Output the (x, y) coordinate of the center of the cell containing the given text.  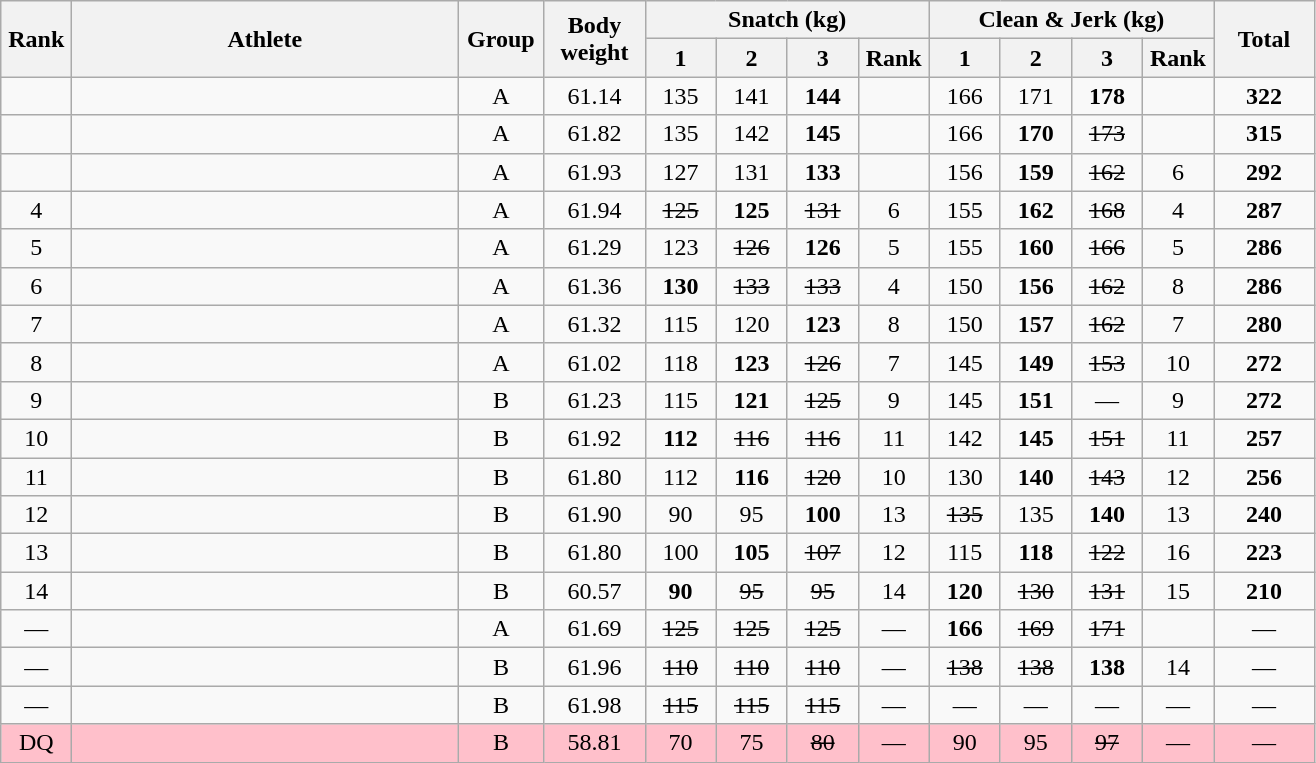
75 (752, 743)
61.90 (594, 515)
141 (752, 96)
170 (1036, 134)
160 (1036, 248)
105 (752, 553)
70 (680, 743)
322 (1264, 96)
127 (680, 172)
168 (1106, 210)
223 (1264, 553)
58.81 (594, 743)
60.57 (594, 591)
61.96 (594, 667)
15 (1178, 591)
61.02 (594, 362)
DQ (36, 743)
143 (1106, 477)
121 (752, 400)
61.92 (594, 438)
257 (1264, 438)
16 (1178, 553)
178 (1106, 96)
Total (1264, 39)
61.14 (594, 96)
61.98 (594, 705)
107 (822, 553)
80 (822, 743)
Athlete (265, 39)
153 (1106, 362)
173 (1106, 134)
240 (1264, 515)
61.23 (594, 400)
Group (501, 39)
Body weight (594, 39)
210 (1264, 591)
287 (1264, 210)
61.93 (594, 172)
256 (1264, 477)
61.29 (594, 248)
149 (1036, 362)
169 (1036, 629)
122 (1106, 553)
61.69 (594, 629)
280 (1264, 324)
292 (1264, 172)
61.82 (594, 134)
Clean & Jerk (kg) (1071, 20)
159 (1036, 172)
315 (1264, 134)
61.32 (594, 324)
61.94 (594, 210)
61.36 (594, 286)
144 (822, 96)
97 (1106, 743)
157 (1036, 324)
Snatch (kg) (787, 20)
